Locate the cell with the specified text and output its (X, Y) center coordinate. 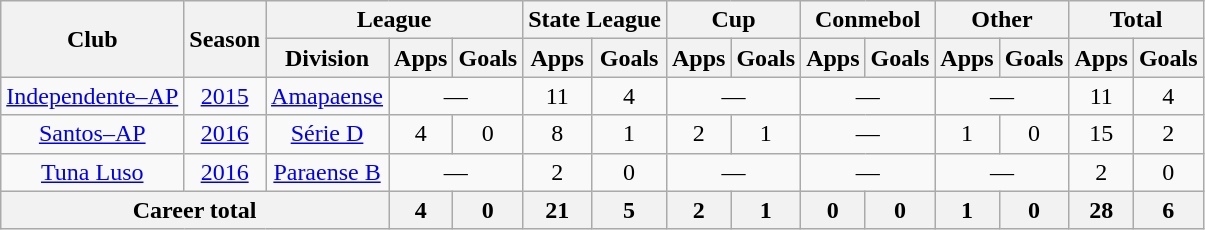
Total (1136, 20)
Tuna Luso (92, 172)
Série D (328, 134)
League (394, 20)
Conmebol (868, 20)
15 (1101, 134)
8 (558, 134)
21 (558, 210)
Paraense B (328, 172)
28 (1101, 210)
6 (1168, 210)
Club (92, 39)
2015 (225, 96)
Independente–AP (92, 96)
State League (595, 20)
Division (328, 58)
5 (630, 210)
Other (1002, 20)
Cup (733, 20)
Santos–AP (92, 134)
Season (225, 39)
Amapaense (328, 96)
Career total (195, 210)
